Find where the given text appears and provide that cell's center as [X, Y] coordinate. 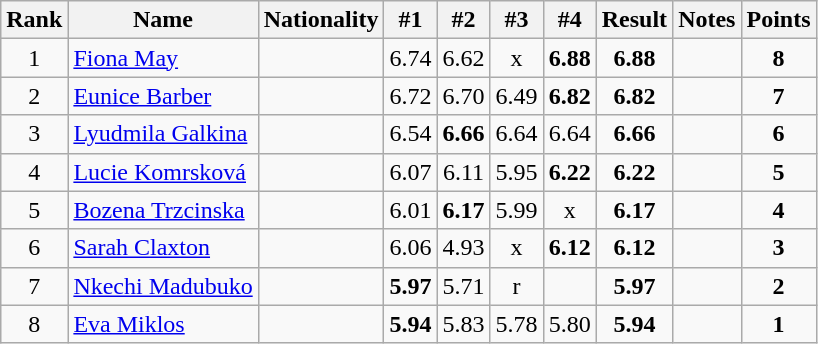
Nationality [321, 20]
4.93 [464, 248]
5.83 [464, 324]
Result [634, 20]
#2 [464, 20]
5.78 [516, 324]
6.74 [410, 58]
Fiona May [163, 58]
6.11 [464, 172]
5.80 [570, 324]
6.49 [516, 96]
#4 [570, 20]
r [516, 286]
6.07 [410, 172]
5.71 [464, 286]
6.01 [410, 210]
#1 [410, 20]
Nkechi Madubuko [163, 286]
6.06 [410, 248]
#3 [516, 20]
Rank [34, 20]
Lucie Komrsková [163, 172]
6.54 [410, 134]
Points [778, 20]
5.95 [516, 172]
5.99 [516, 210]
6.72 [410, 96]
Bozena Trzcinska [163, 210]
Lyudmila Galkina [163, 134]
Eunice Barber [163, 96]
Sarah Claxton [163, 248]
Eva Miklos [163, 324]
6.62 [464, 58]
Name [163, 20]
Notes [707, 20]
6.70 [464, 96]
